Return the [X, Y] coordinate for the center point of the cell that contains the specified text.  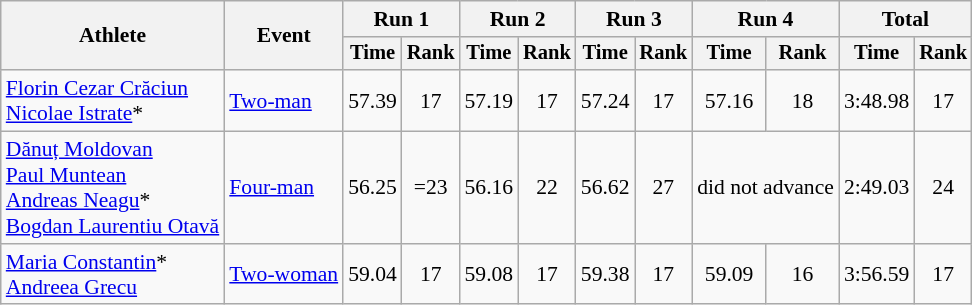
24 [943, 188]
56.16 [488, 188]
3:48.98 [876, 100]
57.24 [606, 100]
Maria Constantin*Andreea Grecu [113, 274]
3:56.59 [876, 274]
Run 4 [766, 19]
=23 [431, 188]
Four-man [284, 188]
Florin Cezar CrăciunNicolae Istrate* [113, 100]
Two-man [284, 100]
59.08 [488, 274]
22 [547, 188]
59.04 [372, 274]
Event [284, 36]
Run 3 [634, 19]
57.19 [488, 100]
Run 1 [401, 19]
did not advance [766, 188]
Two-woman [284, 274]
Run 2 [517, 19]
16 [802, 274]
59.38 [606, 274]
27 [663, 188]
Total [906, 19]
18 [802, 100]
2:49.03 [876, 188]
56.25 [372, 188]
56.62 [606, 188]
Athlete [113, 36]
57.39 [372, 100]
57.16 [729, 100]
59.09 [729, 274]
Dănuț MoldovanPaul MunteanAndreas Neagu*Bogdan Laurentiu Otavă [113, 188]
